Determine the [x, y] coordinate at the center of the cell enclosing the given text.  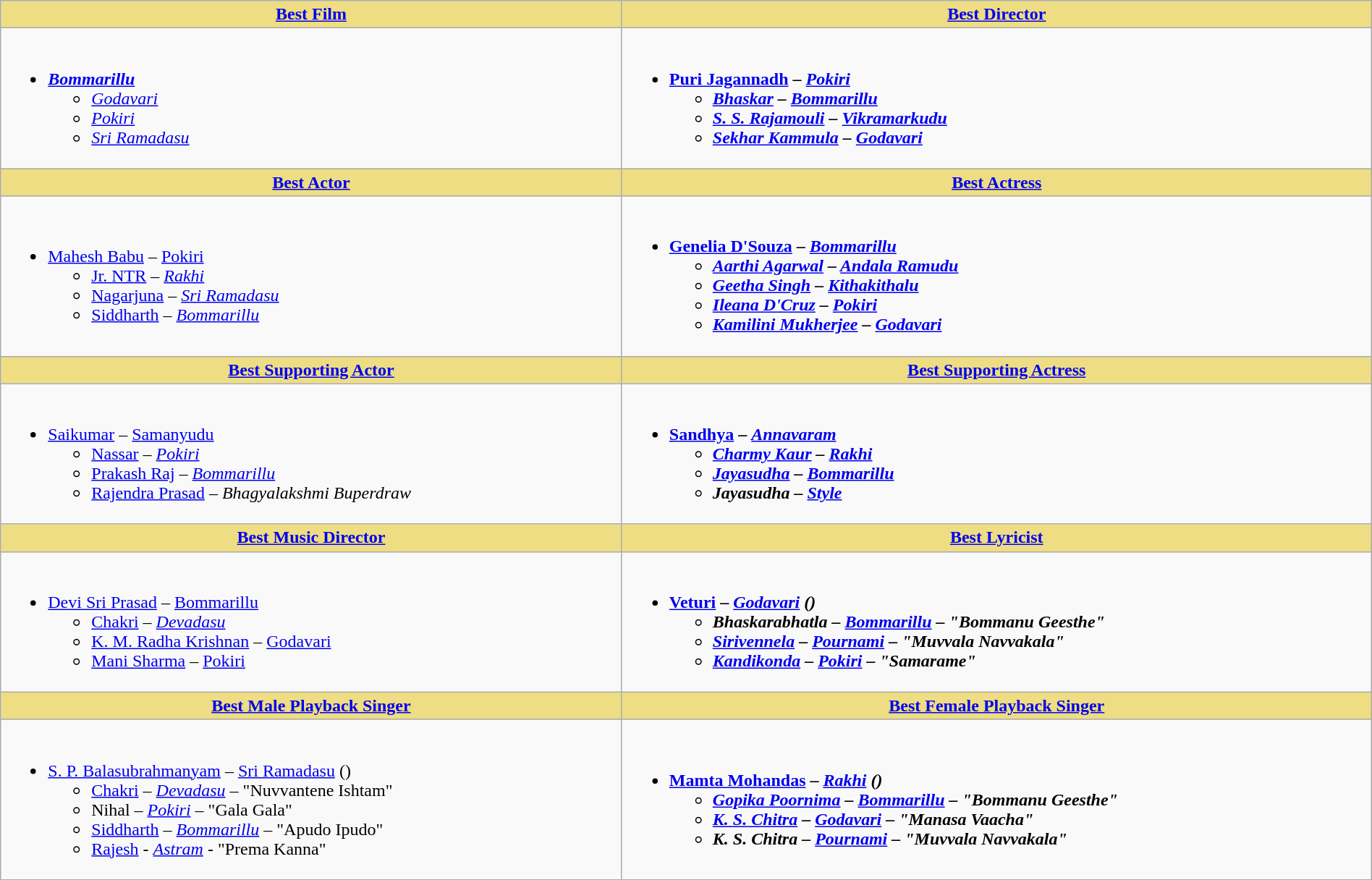
Mahesh Babu – PokiriJr. NTR – RakhiNagarjuna – Sri RamadasuSiddharth – Bommarillu [311, 276]
Devi Sri Prasad – BommarilluChakri – DevadasuK. M. Radha Krishnan – GodavariMani Sharma – Pokiri [311, 622]
Saikumar – SamanyuduNassar – PokiriPrakash Raj – Bommarillu Rajendra Prasad – Bhagyalakshmi Buperdraw [311, 454]
Veturi – Godavari ()Bhaskarabhatla – Bommarillu – "Bommanu Geesthe"Sirivennela – Pournami – "Muvvala Navvakala"Kandikonda – Pokiri – "Samarame" [996, 622]
Best Music Director [311, 538]
Best Supporting Actor [311, 370]
Puri Jagannadh – PokiriBhaskar – BommarilluS. S. Rajamouli – VikramarkuduSekhar Kammula – Godavari [996, 98]
Best Lyricist [996, 538]
Sandhya – AnnavaramCharmy Kaur – RakhiJayasudha – BommarilluJayasudha – Style [996, 454]
BommarilluGodavariPokiri Sri Ramadasu [311, 98]
Best Actress [996, 182]
Genelia D'Souza – BommarilluAarthi Agarwal – Andala RamuduGeetha Singh – KithakithaluIleana D'Cruz – PokiriKamilini Mukherjee – Godavari [996, 276]
Best Supporting Actress [996, 370]
Best Female Playback Singer [996, 706]
Best Film [311, 14]
Best Male Playback Singer [311, 706]
Best Actor [311, 182]
Best Director [996, 14]
